Return the (x, y) coordinate for the center point of the cell that contains the specified text.  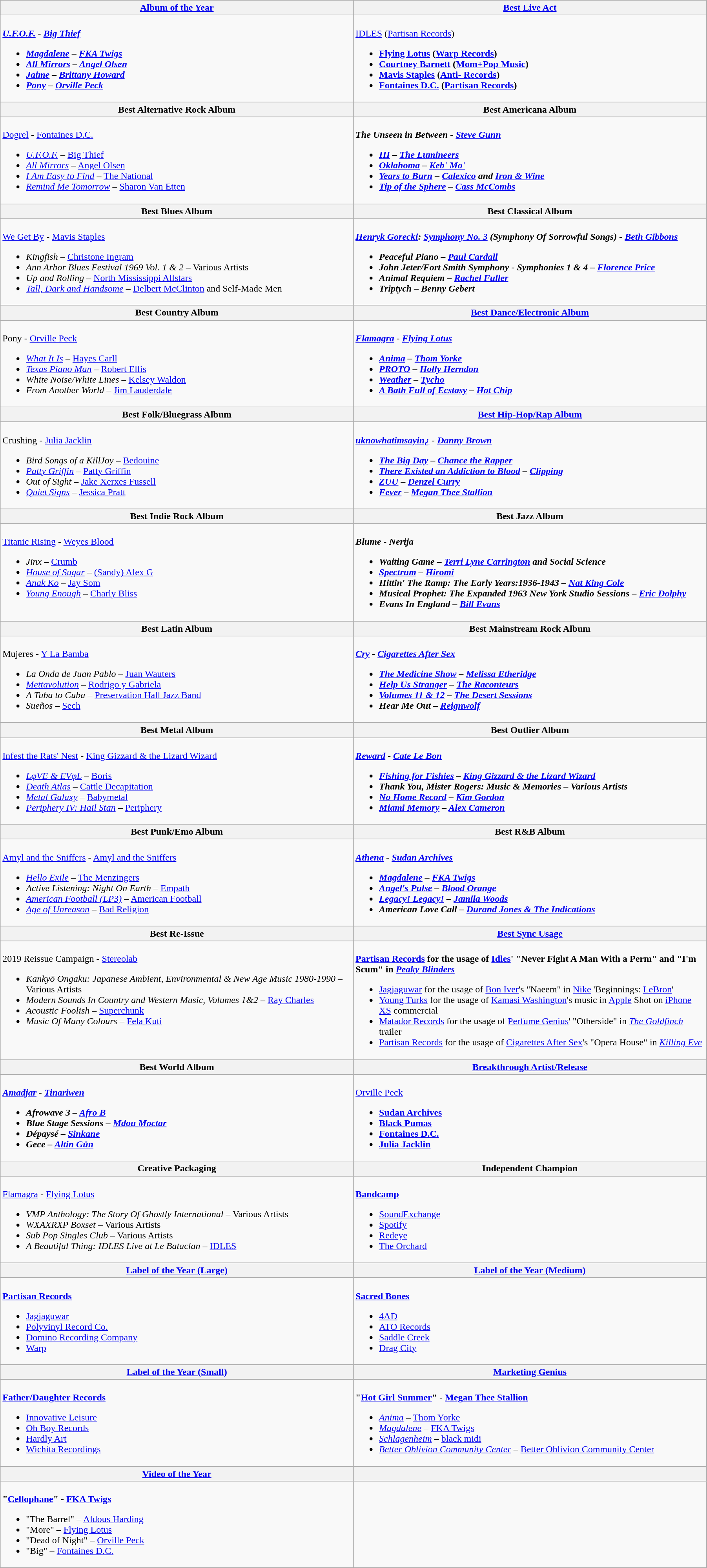
Best Jazz Album (530, 516)
BandcampSoundExchangeSpotifyRedeyeThe Orchard (530, 1220)
Album of the Year (177, 8)
Best Re-Issue (177, 934)
Best Metal Album (177, 730)
Best Classical Album (530, 211)
Titanic Rising - Weyes BloodJinx – CrumbHouse of Sugar – (Sandy) Alex GAnak Ko – Jay SomYoung Enough – Charly Bliss (177, 572)
Label of the Year (Medium) (530, 1270)
Breakthrough Artist/Release (530, 1067)
"Cellophane" - FKA Twigs"The Barrel" – Aldous Harding"More" – Flying Lotus"Dead of Night" – Orville Peck"Big" – Fontaines D.C. (177, 1525)
Dogrel - Fontaines D.C.U.F.O.F. – Big ThiefAll Mirrors – Angel OlsenI Am Easy to Find – The NationalRemind Me Tomorrow – Sharon Van Etten (177, 160)
Sacred Bones4ADATO RecordsSaddle CreekDrag City (530, 1321)
Best Dance/Electronic Album (530, 313)
Best Blues Album (177, 211)
Best Alternative Rock Album (177, 109)
Best Mainstream Rock Album (530, 628)
Independent Champion (530, 1169)
Mujeres - Y La BambaLa Onda de Juan Pablo – Juan WautersMettavolution – Rodrigo y GabrielaA Tuba to Cuba – Preservation Hall Jazz BandSueños – Sech (177, 680)
Best World Album (177, 1067)
U.F.O.F. - Big ThiefMagdalene – FKA TwigsAll Mirrors – Angel OlsenJaime – Brittany HowardPony – Orville Peck (177, 59)
Best Americana Album (530, 109)
Best Live Act (530, 8)
Best Country Album (177, 313)
Label of the Year (Large) (177, 1270)
Best Hip-Hop/Rap Album (530, 414)
Amadjar - TinariwenAfrowave 3 – Afro BBlue Stage Sessions – Mdou MoctarDépaysé – SinkaneGece – Altin Gün (177, 1118)
Crushing - Julia JacklinBird Songs of a KillJoy – BedouinePatty Griffin – Patty GriffinOut of Sight – Jake Xerxes FussellQuiet Signs – Jessica Pratt (177, 465)
Best Folk/Bluegrass Album (177, 414)
The Unseen in Between - Steve GunnIII – The LumineersOklahoma – Keb' Mo'Years to Burn – Calexico and Iron & WineTip of the Sphere – Cass McCombs (530, 160)
Flamagra - Flying LotusAnima – Thom YorkePROTO – Holly HerndonWeather – TychoA Bath Full of Ecstasy – Hot Chip (530, 363)
Best R&B Album (530, 832)
IDLES (Partisan Records)Flying Lotus (Warp Records)Courtney Barnett (Mom+Pop Music)Mavis Staples (Anti- Records)Fontaines D.C. (Partisan Records) (530, 59)
Orville PeckSudan ArchivesBlack PumasFontaines D.C.Julia Jacklin (530, 1118)
Best Outlier Album (530, 730)
Best Latin Album (177, 628)
Label of the Year (Small) (177, 1372)
Best Punk/Emo Album (177, 832)
Video of the Year (177, 1473)
Best Indie Rock Album (177, 516)
Creative Packaging (177, 1169)
Partisan RecordsJagjaguwarPolyvinyl Record Co.Domino Recording CompanyWarp (177, 1321)
Father/Daughter RecordsInnovative LeisureOh Boy RecordsHardly ArtWichita Recordings (177, 1423)
Best Sync Usage (530, 934)
Marketing Genius (530, 1372)
Pony - Orville PeckWhat It Is – Hayes CarllTexas Piano Man – Robert EllisWhite Noise/White Lines – Kelsey WaldonFrom Another World – Jim Lauderdale (177, 363)
